Detect which cell encompasses the target text, then output its (x, y) center coordinate. 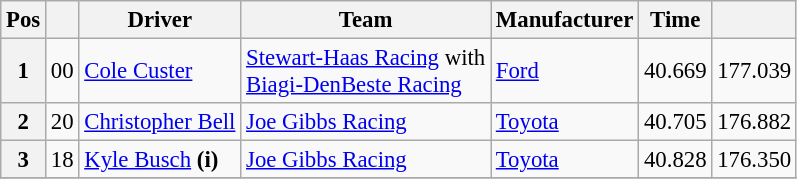
40.669 (676, 72)
Driver (160, 20)
176.350 (754, 160)
177.039 (754, 72)
Manufacturer (564, 20)
Christopher Bell (160, 122)
2 (24, 122)
176.882 (754, 122)
Cole Custer (160, 72)
40.828 (676, 160)
40.705 (676, 122)
18 (62, 160)
Time (676, 20)
1 (24, 72)
Pos (24, 20)
Stewart-Haas Racing with Biagi-DenBeste Racing (366, 72)
Kyle Busch (i) (160, 160)
00 (62, 72)
3 (24, 160)
Team (366, 20)
20 (62, 122)
Ford (564, 72)
